For the text-containing cell, return its midpoint in [X, Y] coordinate format. 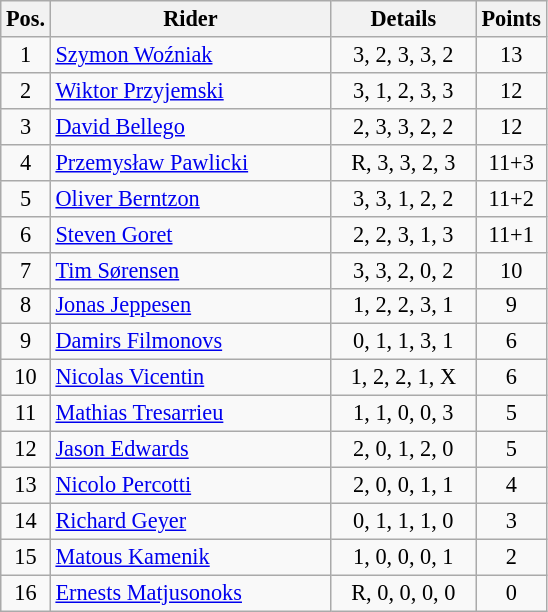
11 [26, 414]
8 [26, 306]
Richard Geyer [190, 521]
2, 0, 0, 1, 1 [404, 485]
2, 0, 1, 2, 0 [404, 450]
11+2 [511, 198]
Points [511, 19]
Oliver Berntzon [190, 198]
R, 3, 3, 2, 3 [404, 162]
Jonas Jeppesen [190, 306]
0, 1, 1, 1, 0 [404, 521]
Nicolo Percotti [190, 485]
David Bellego [190, 126]
0 [511, 593]
1, 2, 2, 3, 1 [404, 306]
Ernests Matjusonoks [190, 593]
1 [26, 55]
Szymon Woźniak [190, 55]
Tim Sørensen [190, 270]
3, 3, 2, 0, 2 [404, 270]
Nicolas Vicentin [190, 378]
Matous Kamenik [190, 557]
Mathias Tresarrieu [190, 414]
Przemysław Pawlicki [190, 162]
2, 3, 3, 2, 2 [404, 126]
Rider [190, 19]
11+3 [511, 162]
15 [26, 557]
7 [26, 270]
1, 0, 0, 0, 1 [404, 557]
Pos. [26, 19]
3, 3, 1, 2, 2 [404, 198]
Wiktor Przyjemski [190, 90]
3, 1, 2, 3, 3 [404, 90]
Jason Edwards [190, 450]
Damirs Filmonovs [190, 342]
3, 2, 3, 3, 2 [404, 55]
11+1 [511, 234]
Steven Goret [190, 234]
Details [404, 19]
14 [26, 521]
1, 1, 0, 0, 3 [404, 414]
16 [26, 593]
R, 0, 0, 0, 0 [404, 593]
1, 2, 2, 1, X [404, 378]
0, 1, 1, 3, 1 [404, 342]
2, 2, 3, 1, 3 [404, 234]
